Detect which cell encompasses the target text, then output its [X, Y] center coordinate. 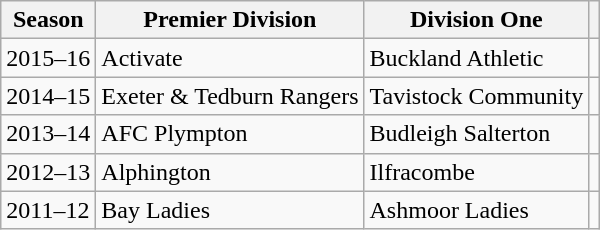
Premier Division [230, 20]
Ashmoor Ladies [476, 210]
Buckland Athletic [476, 58]
2011–12 [48, 210]
Division One [476, 20]
2013–14 [48, 134]
Tavistock Community [476, 96]
Alphington [230, 172]
Ilfracombe [476, 172]
Bay Ladies [230, 210]
2012–13 [48, 172]
2014–15 [48, 96]
Budleigh Salterton [476, 134]
2015–16 [48, 58]
Season [48, 20]
Activate [230, 58]
AFC Plympton [230, 134]
Exeter & Tedburn Rangers [230, 96]
